From the cell containing the given text, extract its center point as (X, Y) coordinate. 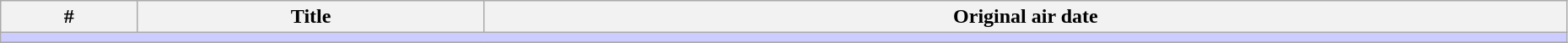
# (69, 17)
Title (311, 17)
Original air date (1026, 17)
